Provide the (x, y) coordinate of the cell's center where the given text is located.  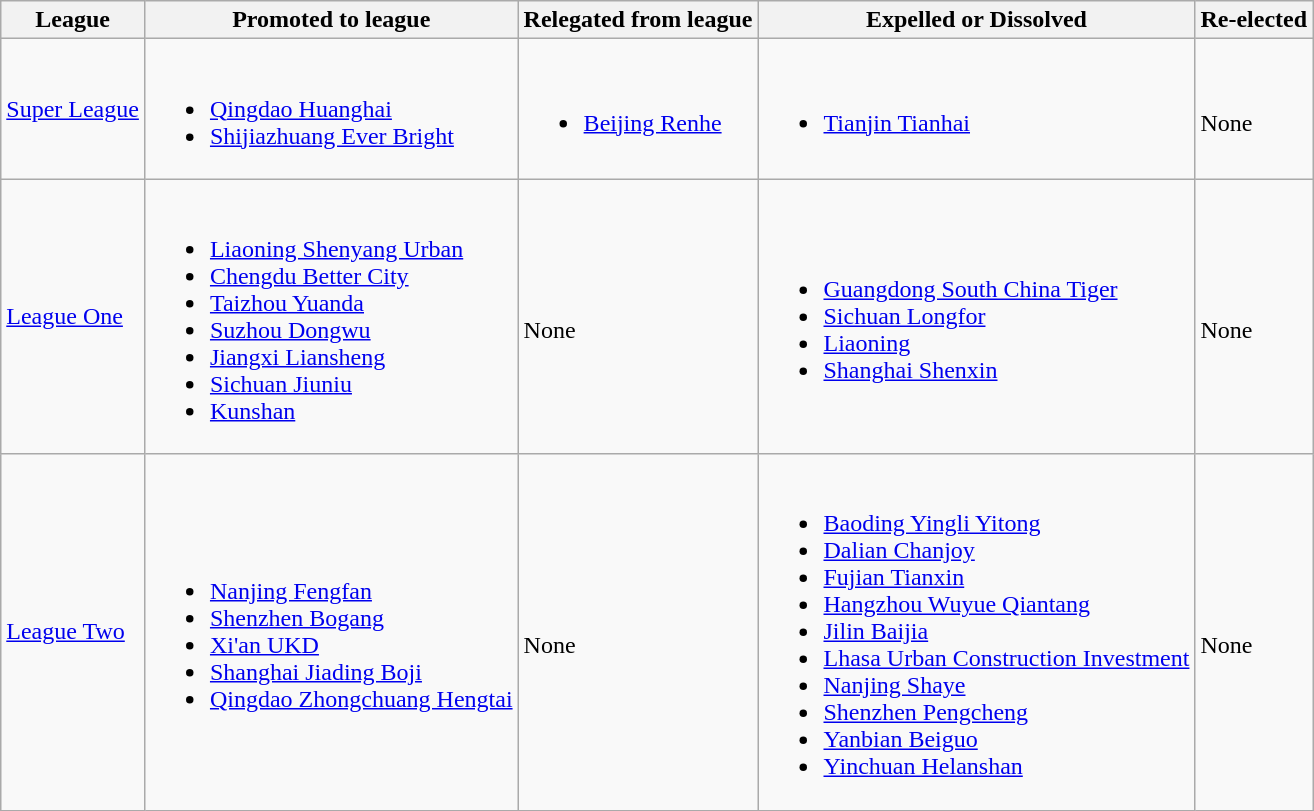
Qingdao HuanghaiShijiazhuang Ever Bright (331, 109)
League (73, 20)
Super League (73, 109)
Tianjin Tianhai (976, 109)
Guangdong South China TigerSichuan LongforLiaoningShanghai Shenxin (976, 316)
Re-elected (1254, 20)
Beijing Renhe (638, 109)
Relegated from league (638, 20)
Expelled or Dissolved (976, 20)
Nanjing FengfanShenzhen BogangXi'an UKDShanghai Jiading BojiQingdao Zhongchuang Hengtai (331, 632)
Promoted to league (331, 20)
League One (73, 316)
League Two (73, 632)
Liaoning Shenyang UrbanChengdu Better CityTaizhou YuandaSuzhou DongwuJiangxi LianshengSichuan JiuniuKunshan (331, 316)
